Detect which cell encompasses the target text, then output its [X, Y] center coordinate. 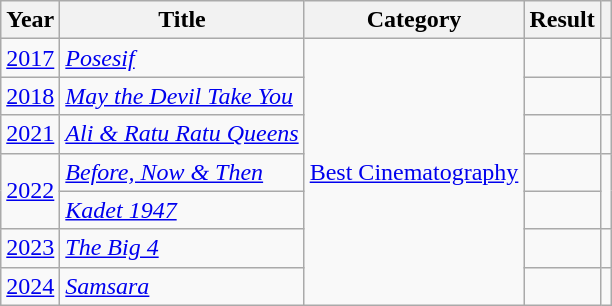
Ali & Ratu Ratu Queens [182, 134]
Title [182, 20]
Before, Now & Then [182, 172]
2024 [30, 286]
The Big 4 [182, 248]
2023 [30, 248]
May the Devil Take You [182, 96]
Category [414, 20]
Result [562, 20]
Posesif [182, 58]
Year [30, 20]
2018 [30, 96]
2017 [30, 58]
2021 [30, 134]
Kadet 1947 [182, 210]
Samsara [182, 286]
Best Cinematography [414, 172]
2022 [30, 191]
